Return the (X, Y) coordinate for the center point of the cell that contains the specified text.  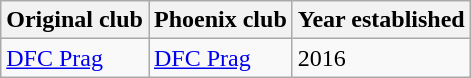
2016 (381, 58)
Year established (381, 20)
Phoenix club (220, 20)
Original club (75, 20)
